Return the [X, Y] coordinate for the center point of the cell that contains the specified text.  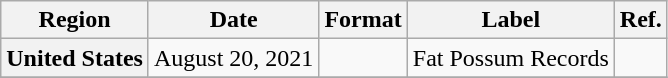
August 20, 2021 [233, 58]
Fat Possum Records [510, 58]
Label [510, 20]
Ref. [640, 20]
Region [75, 20]
Date [233, 20]
Format [363, 20]
United States [75, 58]
